Identify which cell holds the provided text, then report its (x, y) central coordinate. 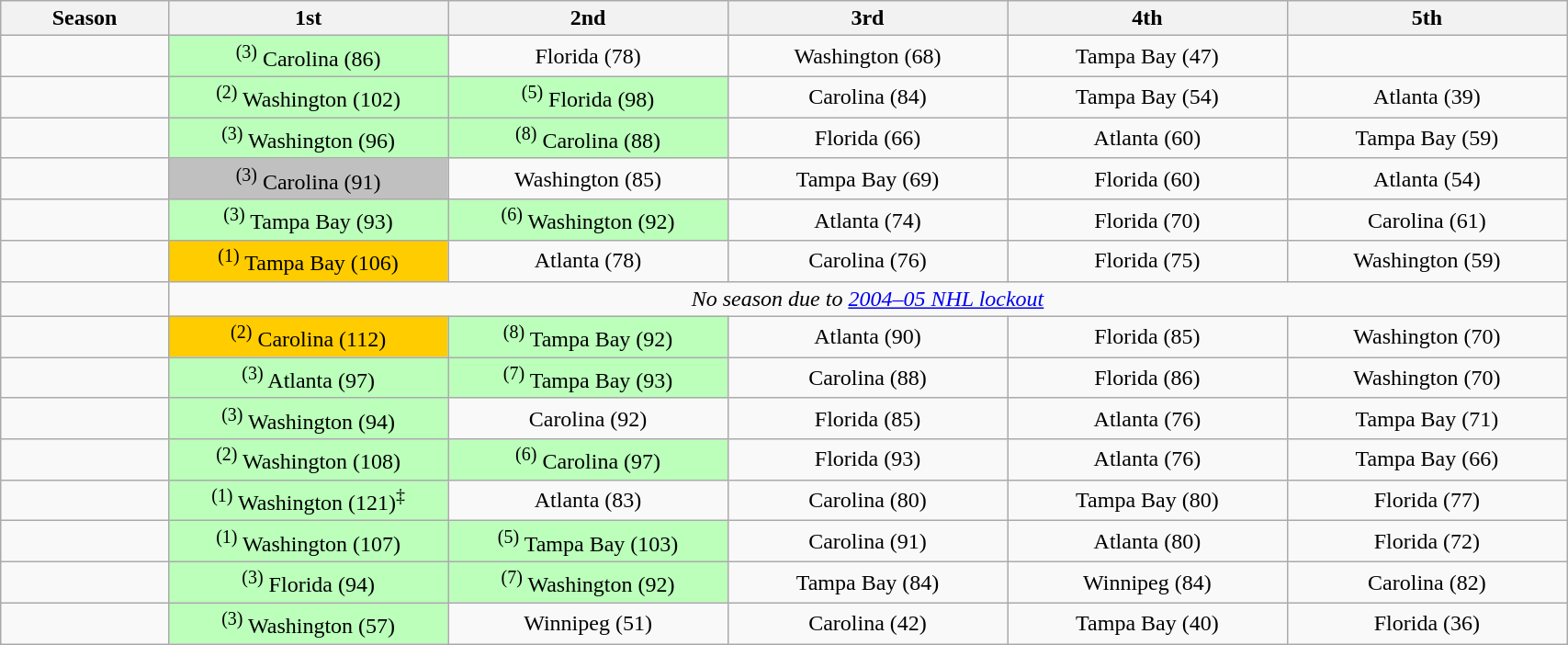
Atlanta (78) (588, 261)
Atlanta (90) (867, 336)
Tampa Bay (71) (1427, 419)
Florida (60) (1147, 178)
No season due to 2004–05 NHL lockout (867, 299)
(1) Washington (121)‡ (308, 500)
Atlanta (54) (1427, 178)
(5) Tampa Bay (103) (588, 542)
(3) Washington (57) (308, 623)
2nd (588, 18)
Florida (77) (1427, 500)
Florida (86) (1147, 379)
(3) Tampa Bay (93) (308, 221)
Atlanta (83) (588, 500)
1st (308, 18)
Atlanta (39) (1427, 97)
Tampa Bay (84) (867, 583)
(8) Tampa Bay (92) (588, 336)
Carolina (76) (867, 261)
(7) Washington (92) (588, 583)
Washington (68) (867, 57)
(2) Washington (102) (308, 97)
Atlanta (74) (867, 221)
Carolina (92) (588, 419)
Florida (36) (1427, 623)
Carolina (61) (1427, 221)
3rd (867, 18)
(6) Washington (92) (588, 221)
(7) Tampa Bay (93) (588, 379)
(3) Carolina (86) (308, 57)
Florida (72) (1427, 542)
Florida (70) (1147, 221)
(6) Carolina (97) (588, 459)
(2) Washington (108) (308, 459)
Tampa Bay (80) (1147, 500)
Tampa Bay (66) (1427, 459)
Carolina (88) (867, 379)
Atlanta (80) (1147, 542)
Winnipeg (51) (588, 623)
Atlanta (60) (1147, 138)
Washington (85) (588, 178)
Carolina (91) (867, 542)
(3) Washington (94) (308, 419)
Tampa Bay (47) (1147, 57)
Florida (78) (588, 57)
(1) Washington (107) (308, 542)
(3) Washington (96) (308, 138)
Washington (59) (1427, 261)
Tampa Bay (59) (1427, 138)
(3) Atlanta (97) (308, 379)
(2) Carolina (112) (308, 336)
Carolina (42) (867, 623)
Florida (75) (1147, 261)
Carolina (80) (867, 500)
Carolina (84) (867, 97)
Florida (93) (867, 459)
Florida (66) (867, 138)
5th (1427, 18)
(5) Florida (98) (588, 97)
(1) Tampa Bay (106) (308, 261)
Tampa Bay (69) (867, 178)
4th (1147, 18)
Tampa Bay (40) (1147, 623)
(3) Florida (94) (308, 583)
Season (85, 18)
Tampa Bay (54) (1147, 97)
(3) Carolina (91) (308, 178)
Carolina (82) (1427, 583)
(8) Carolina (88) (588, 138)
Winnipeg (84) (1147, 583)
